Scan for the cell matching the given text and deliver its (X, Y) coordinate at center. 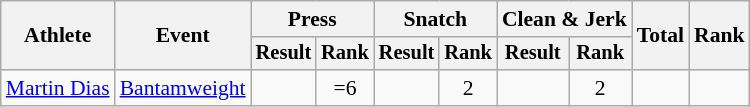
Press (312, 19)
Snatch (436, 19)
=6 (345, 88)
Clean & Jerk (564, 19)
Event (183, 36)
Total (660, 36)
Bantamweight (183, 88)
Athlete (58, 36)
Martin Dias (58, 88)
